For the text-containing cell, return its midpoint in [x, y] coordinate format. 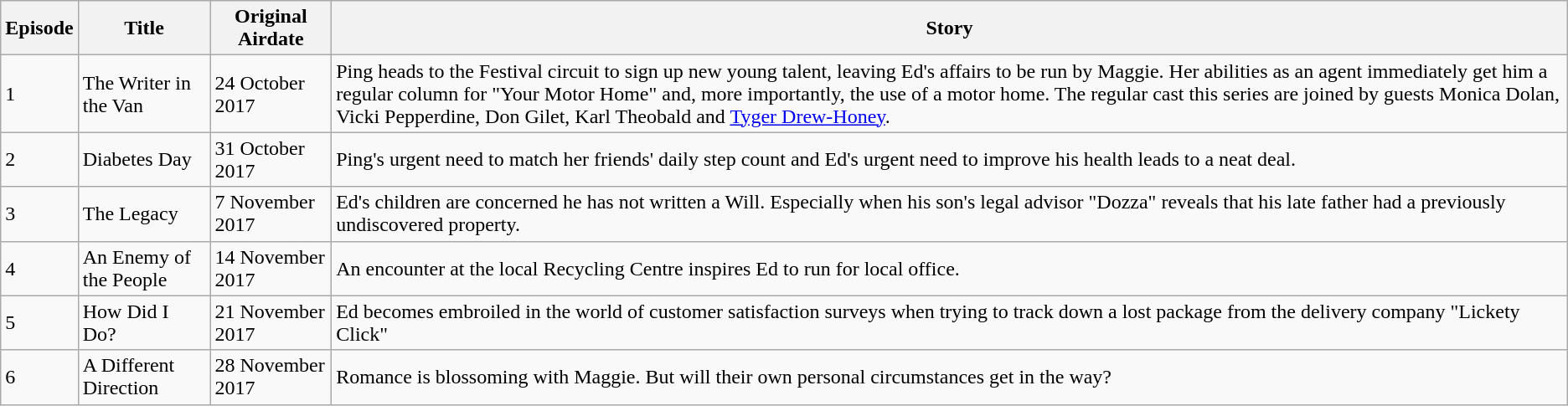
Episode [39, 28]
21 November 2017 [271, 323]
Title [144, 28]
6 [39, 377]
Romance is blossoming with Maggie. But will their own personal circumstances get in the way? [950, 377]
14 November 2017 [271, 268]
Ed becomes embroiled in the world of customer satisfaction surveys when trying to track down a lost package from the delivery company "Lickety Click" [950, 323]
4 [39, 268]
2 [39, 159]
The Legacy [144, 214]
5 [39, 323]
28 November 2017 [271, 377]
3 [39, 214]
24 October 2017 [271, 94]
Ping's urgent need to match her friends' daily step count and Ed's urgent need to improve his health leads to a neat deal. [950, 159]
A Different Direction [144, 377]
An encounter at the local Recycling Centre inspires Ed to run for local office. [950, 268]
How Did I Do? [144, 323]
Original Airdate [271, 28]
Diabetes Day [144, 159]
An Enemy of the People [144, 268]
The Writer in the Van [144, 94]
Story [950, 28]
7 November 2017 [271, 214]
31 October 2017 [271, 159]
1 [39, 94]
